Output the [X, Y] coordinate of the center of the cell containing the given text.  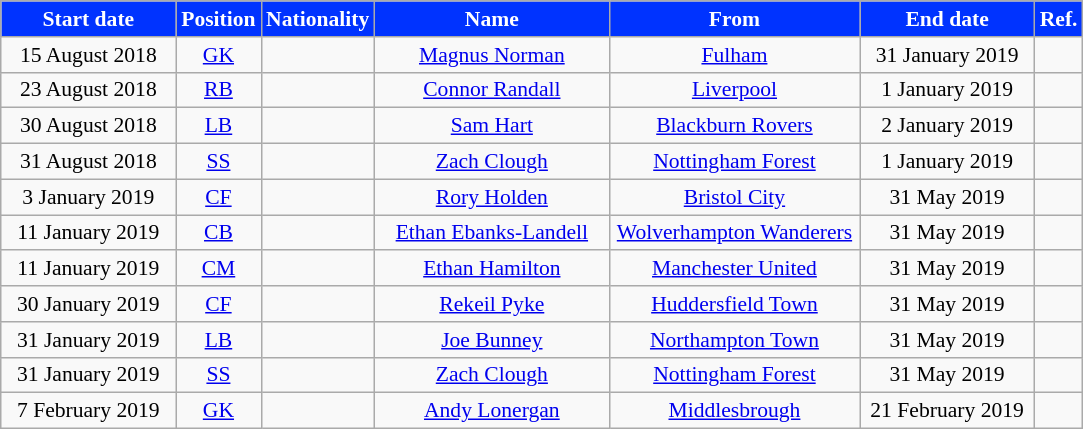
Manchester United [734, 269]
Magnus Norman [492, 55]
15 August 2018 [88, 55]
21 February 2019 [948, 411]
Sam Hart [492, 126]
Position [218, 19]
CB [218, 233]
Ethan Ebanks-Landell [492, 233]
Middlesbrough [734, 411]
Liverpool [734, 90]
31 August 2018 [88, 162]
End date [948, 19]
2 January 2019 [948, 126]
Nationality [318, 19]
7 February 2019 [88, 411]
Blackburn Rovers [734, 126]
Name [492, 19]
Start date [88, 19]
From [734, 19]
Andy Lonergan [492, 411]
CM [218, 269]
Northampton Town [734, 340]
30 January 2019 [88, 304]
Fulham [734, 55]
Rekeil Pyke [492, 304]
RB [218, 90]
Huddersfield Town [734, 304]
Rory Holden [492, 197]
23 August 2018 [88, 90]
Ref. [1059, 19]
3 January 2019 [88, 197]
Bristol City [734, 197]
Joe Bunney [492, 340]
Wolverhampton Wanderers [734, 233]
30 August 2018 [88, 126]
Connor Randall [492, 90]
Ethan Hamilton [492, 269]
